Return the (x, y) coordinate for the center point of the cell that contains the specified text.  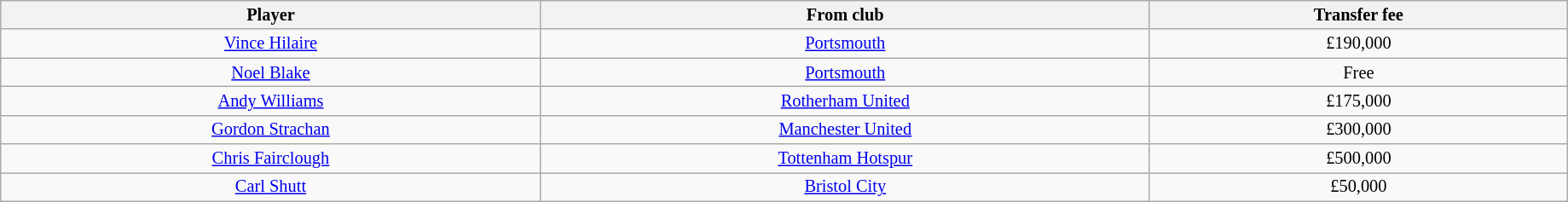
Bristol City (845, 187)
Gordon Strachan (271, 130)
Tottenham Hotspur (845, 159)
Carl Shutt (271, 187)
Player (271, 14)
£500,000 (1358, 159)
£300,000 (1358, 130)
From club (845, 14)
Noel Blake (271, 72)
Vince Hilaire (271, 43)
Andy Williams (271, 101)
£190,000 (1358, 43)
Rotherham United (845, 101)
Free (1358, 72)
£175,000 (1358, 101)
Transfer fee (1358, 14)
£50,000 (1358, 187)
Chris Fairclough (271, 159)
Manchester United (845, 130)
